Return [X, Y] of the center of cell containing provided text 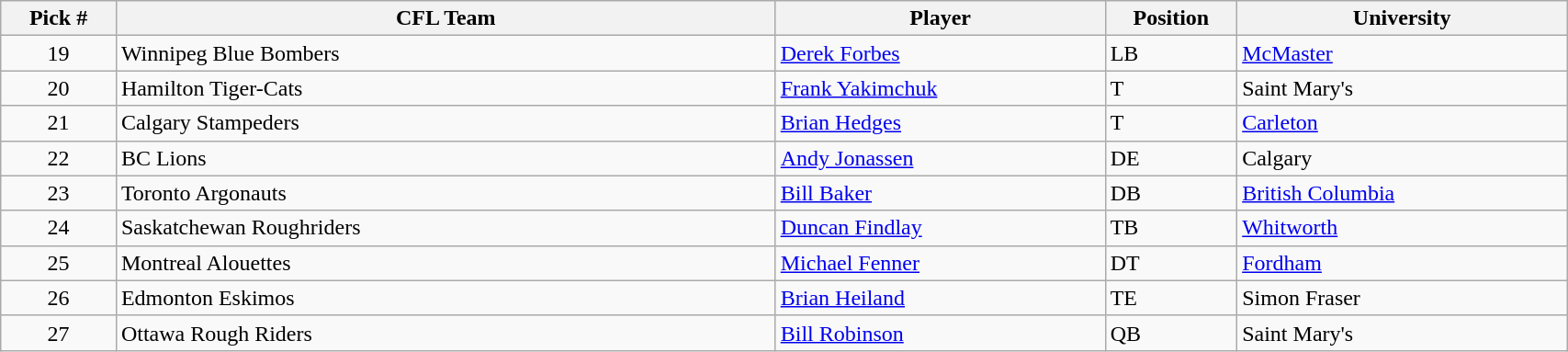
19 [59, 53]
Derek Forbes [941, 53]
Bill Robinson [941, 333]
TB [1171, 228]
Ottawa Rough Riders [446, 333]
Bill Baker [941, 193]
Toronto Argonauts [446, 193]
Calgary [1402, 158]
University [1402, 18]
Andy Jonassen [941, 158]
Player [941, 18]
26 [59, 298]
Calgary Stampeders [446, 123]
LB [1171, 53]
23 [59, 193]
Winnipeg Blue Bombers [446, 53]
Edmonton Eskimos [446, 298]
DE [1171, 158]
British Columbia [1402, 193]
DT [1171, 263]
BC Lions [446, 158]
Montreal Alouettes [446, 263]
27 [59, 333]
22 [59, 158]
Hamilton Tiger-Cats [446, 88]
Duncan Findlay [941, 228]
Carleton [1402, 123]
Michael Fenner [941, 263]
TE [1171, 298]
Whitworth [1402, 228]
McMaster [1402, 53]
Pick # [59, 18]
Brian Hedges [941, 123]
Fordham [1402, 263]
21 [59, 123]
24 [59, 228]
25 [59, 263]
QB [1171, 333]
DB [1171, 193]
Saskatchewan Roughriders [446, 228]
Simon Fraser [1402, 298]
20 [59, 88]
Brian Heiland [941, 298]
Position [1171, 18]
Frank Yakimchuk [941, 88]
CFL Team [446, 18]
